Find where the given text appears and provide that cell's center as [X, Y] coordinate. 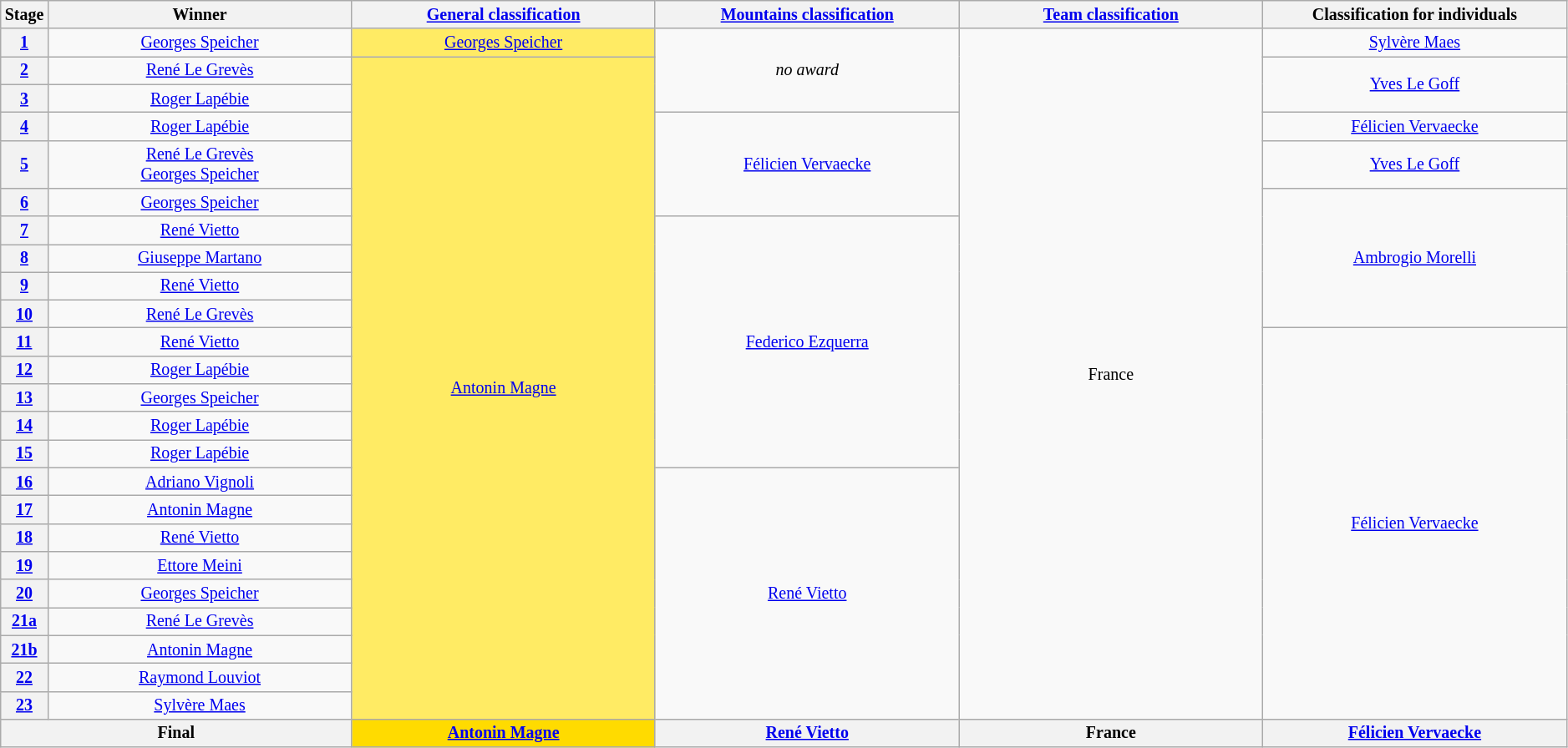
Ambrogio Morelli [1415, 259]
6 [25, 202]
3 [25, 99]
16 [25, 483]
Giuseppe Martano [200, 259]
Team classification [1111, 15]
14 [25, 426]
Ettore Meini [200, 566]
5 [25, 164]
Winner [200, 15]
Final [176, 733]
Stage [25, 15]
20 [25, 593]
General classification [504, 15]
21b [25, 649]
17 [25, 509]
23 [25, 705]
12 [25, 371]
Mountains classification [807, 15]
18 [25, 538]
7 [25, 230]
1 [25, 43]
Classification for individuals [1415, 15]
René Le GrevèsGeorges Speicher [200, 164]
4 [25, 127]
no award [807, 71]
8 [25, 259]
Adriano Vignoli [200, 483]
Federico Ezquerra [807, 342]
Raymond Louviot [200, 678]
10 [25, 314]
22 [25, 678]
13 [25, 397]
15 [25, 454]
11 [25, 342]
2 [25, 70]
21a [25, 621]
19 [25, 566]
9 [25, 286]
